Locate the cell with the specified text and output its [X, Y] center coordinate. 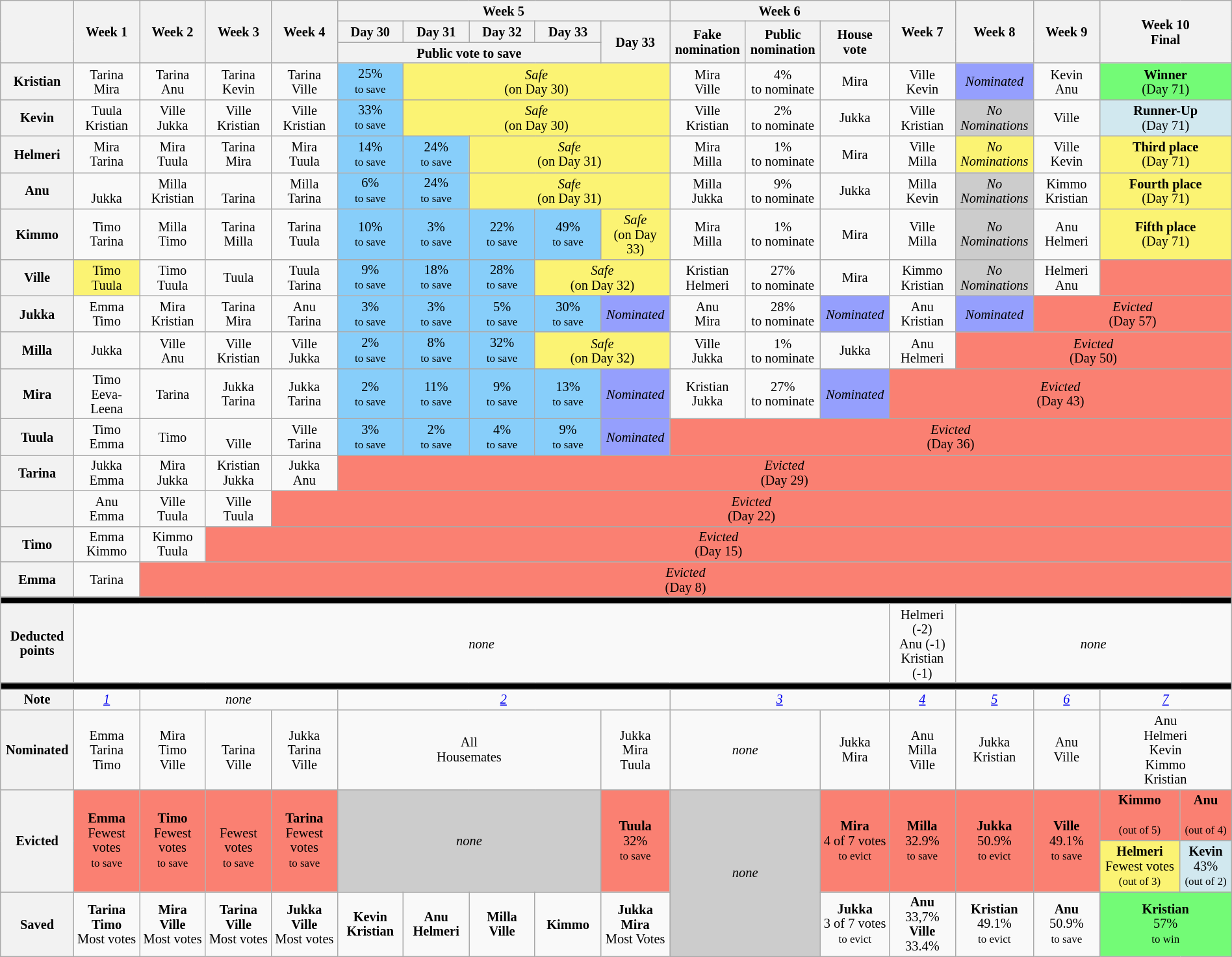
TarinaKevin [238, 81]
KevinKristian [370, 924]
6%to save [370, 190]
MiraKristian [173, 314]
AnuTarina [304, 314]
Fifth place(Day 71) [1166, 234]
KevinAnu [1067, 81]
Week 6 [780, 10]
4%to save [502, 437]
5 [994, 699]
MillaTimo [173, 234]
TarinaVilleMost votes [238, 924]
KimmoTuula [173, 544]
JukkaMiraMost Votes [635, 924]
VilleAnu [173, 350]
VilleTarina [304, 437]
Week 4 [304, 31]
Fourth place(Day 71) [1166, 190]
9%to nominate [783, 190]
49%to save [568, 234]
Kevin43%(out of 2) [1206, 865]
JukkaEmma [107, 473]
Housevote [855, 42]
TarinaTimoMost votes [107, 924]
Week 5 [504, 10]
Helmeri [38, 154]
Anu(out of 4) [1206, 815]
AnuMillaVille [923, 750]
Evicted(Day 43) [1060, 394]
JukkaMira [855, 750]
Deducted points [38, 643]
Kristian [38, 81]
AnuVille [1067, 750]
18%to save [435, 277]
MiraVilleMost votes [173, 924]
Note [38, 699]
EmmaTarinaTimo [107, 750]
4%to nominate [783, 81]
Saved [38, 924]
Day 31 [435, 31]
AnuEmma [107, 508]
Tuula32%to save [635, 841]
TarinaFewest votesto save [304, 841]
Milla32.9%to save [923, 841]
Kevin [38, 118]
JukkaAnu [304, 473]
JukkaMiraTuula [635, 750]
MillaTarina [304, 190]
25%to save [370, 81]
AnuMira [708, 314]
Week 2 [173, 31]
TarinaMilla [238, 234]
TarinaAnu [173, 81]
AnuHelmeriKevinKimmoKristian [1166, 750]
Kristian57%to win [1166, 924]
13%to save [568, 394]
AllHousemates [469, 750]
6 [1067, 699]
HelmeriFewest votes(out of 3) [1140, 865]
Week 1 [107, 31]
Fakenomination [708, 42]
Jukka3 of 7 votesto evict [855, 924]
Mira4 of 7 votesto evict [855, 841]
TuulaKristian [107, 118]
MiraTimoVille [173, 750]
JukkaKristian [994, 750]
Anu33,7%Ville33.4% [923, 924]
TarinaTuula [304, 234]
Week 3 [238, 31]
Runner-Up(Day 71) [1166, 118]
2%to nominate [783, 118]
Day 32 [502, 31]
Milla [38, 350]
MiraVille [708, 81]
Kristian49.1%to evict [994, 924]
Week 8 [994, 31]
MillaKevin [923, 190]
Helmeri (-2)Anu (-1)Kristian (-1) [923, 643]
TimoEmma [107, 437]
EmmaKimmo [107, 544]
3 [780, 699]
Fewest votesto save [238, 841]
5%to save [502, 314]
32%to save [502, 350]
Safe(on Day 33) [635, 234]
JukkaVilleMost votes [304, 924]
Evicted [38, 841]
Evicted(Day 57) [1133, 314]
Jukka50.9%to evict [994, 841]
22%to save [502, 234]
Day 30 [370, 31]
AnuKristian [923, 314]
Emma [38, 580]
10%to save [370, 234]
EmmaFewest votesto save [107, 841]
Publicnomination [783, 42]
2 [504, 699]
Public vote to save [469, 53]
Evicted(Day 36) [951, 437]
TimoTarina [107, 234]
Evicted(Day 22) [752, 508]
KristianHelmeri [708, 277]
Kimmo(out of 5) [1140, 815]
Week 10Final [1166, 31]
MillaKristian [173, 190]
14%to save [370, 154]
Anu50.9%to save [1067, 924]
TimoEeva-Leena [107, 394]
MiraTarina [107, 154]
JukkaTarinaVille [304, 750]
Ville49.1%to save [1067, 841]
EmmaTimo [107, 314]
7 [1166, 699]
30%to save [568, 314]
Evicted(Day 15) [719, 544]
1 [107, 699]
TimoFewest votesto save [173, 841]
Evicted(Day 29) [784, 473]
Week 9 [1067, 31]
MiraJukka [173, 473]
MillaVille [502, 924]
Evicted(Day 8) [686, 580]
Evicted(Day 50) [1093, 350]
Winner(Day 71) [1166, 81]
4 [923, 699]
28%to save [502, 277]
HelmeriAnu [1067, 277]
Third place(Day 71) [1166, 154]
TuulaTarina [304, 277]
28%to nominate [783, 314]
11%to save [435, 394]
MillaJukka [708, 190]
Anu [38, 190]
33%to save [370, 118]
8%to save [435, 350]
Week 7 [923, 31]
